Detect which cell encompasses the target text, then output its [X, Y] center coordinate. 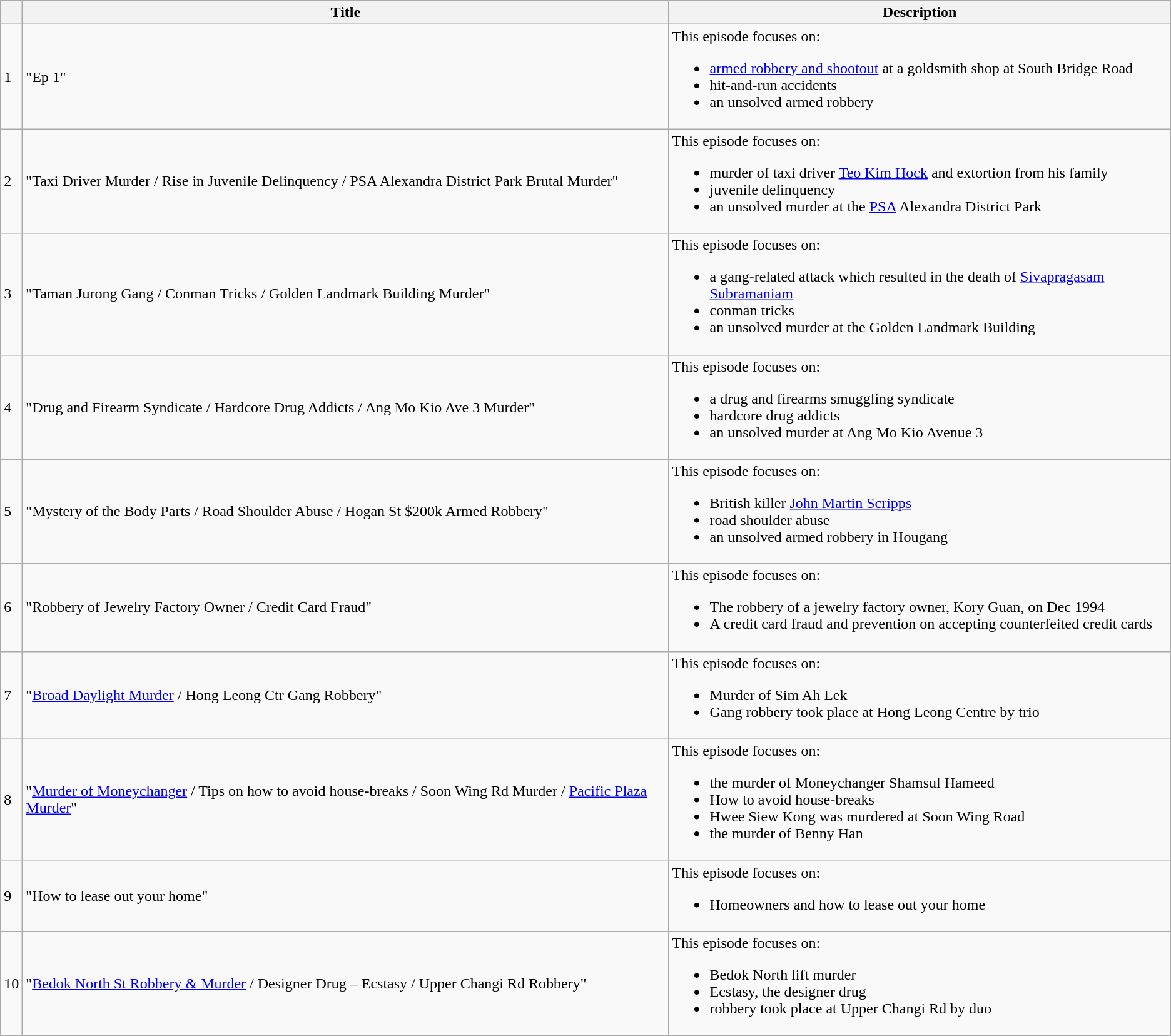
This episode focuses on:British killer John Martin Scrippsroad shoulder abusean unsolved armed robbery in Hougang [920, 512]
"Mystery of the Body Parts / Road Shoulder Abuse / Hogan St $200k Armed Robbery" [345, 512]
10 [11, 983]
"Robbery of Jewelry Factory Owner / Credit Card Fraud" [345, 607]
"How to lease out your home" [345, 896]
9 [11, 896]
"Bedok North St Robbery & Murder / Designer Drug – Ecstasy / Upper Changi Rd Robbery" [345, 983]
"Drug and Firearm Syndicate / Hardcore Drug Addicts / Ang Mo Kio Ave 3 Murder" [345, 407]
"Murder of Moneychanger / Tips on how to avoid house-breaks / Soon Wing Rd Murder / Pacific Plaza Murder" [345, 800]
7 [11, 695]
Description [920, 13]
This episode focuses on:Murder of Sim Ah LekGang robbery took place at Hong Leong Centre by trio [920, 695]
This episode focuses on:Bedok North lift murderEcstasy, the designer drugrobbery took place at Upper Changi Rd by duo [920, 983]
6 [11, 607]
"Taxi Driver Murder / Rise in Juvenile Delinquency / PSA Alexandra District Park Brutal Murder" [345, 181]
5 [11, 512]
8 [11, 800]
"Broad Daylight Murder / Hong Leong Ctr Gang Robbery" [345, 695]
2 [11, 181]
1 [11, 76]
4 [11, 407]
"Ep 1" [345, 76]
This episode focuses on:Homeowners and how to lease out your home [920, 896]
3 [11, 294]
Title [345, 13]
This episode focuses on:a drug and firearms smuggling syndicatehardcore drug addictsan unsolved murder at Ang Mo Kio Avenue 3 [920, 407]
"Taman Jurong Gang / Conman Tricks / Golden Landmark Building Murder" [345, 294]
This episode focuses on:armed robbery and shootout at a goldsmith shop at South Bridge Roadhit-and-run accidentsan unsolved armed robbery [920, 76]
